For the text-containing cell, return its midpoint in (x, y) coordinate format. 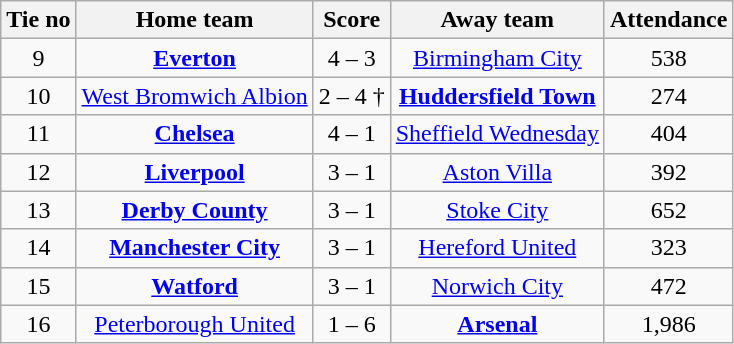
12 (38, 172)
Manchester City (194, 248)
Watford (194, 286)
1 – 6 (352, 324)
Away team (497, 20)
9 (38, 58)
Huddersfield Town (497, 96)
13 (38, 210)
Sheffield Wednesday (497, 134)
16 (38, 324)
Peterborough United (194, 324)
2 – 4 † (352, 96)
Arsenal (497, 324)
10 (38, 96)
14 (38, 248)
Tie no (38, 20)
Aston Villa (497, 172)
15 (38, 286)
404 (668, 134)
Norwich City (497, 286)
4 – 3 (352, 58)
392 (668, 172)
4 – 1 (352, 134)
323 (668, 248)
Score (352, 20)
274 (668, 96)
Stoke City (497, 210)
Hereford United (497, 248)
11 (38, 134)
West Bromwich Albion (194, 96)
Derby County (194, 210)
652 (668, 210)
Chelsea (194, 134)
Home team (194, 20)
Everton (194, 58)
Birmingham City (497, 58)
Attendance (668, 20)
472 (668, 286)
Liverpool (194, 172)
1,986 (668, 324)
538 (668, 58)
